Extract the (x, y) coordinate from the center of the cell holding the provided text.  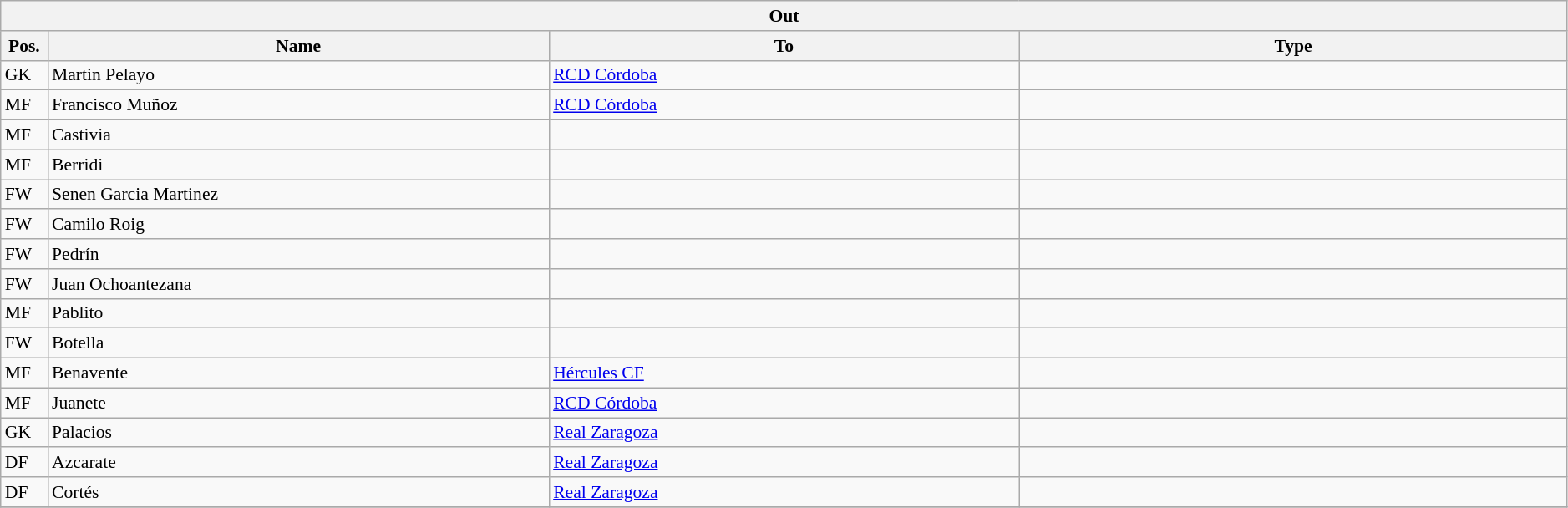
Berridi (298, 165)
Castivia (298, 135)
Pablito (298, 313)
Martin Pelayo (298, 75)
Hércules CF (784, 373)
Palacios (298, 433)
Pos. (24, 46)
Juanete (298, 403)
Camilo Roig (298, 225)
Type (1293, 46)
Cortés (298, 492)
Senen Garcia Martinez (298, 195)
Name (298, 46)
Benavente (298, 373)
To (784, 46)
Azcarate (298, 463)
Botella (298, 343)
Juan Ochoantezana (298, 284)
Pedrín (298, 254)
Out (784, 16)
Francisco Muñoz (298, 105)
